Determine the [X, Y] coordinate at the center of the cell enclosing the given text.  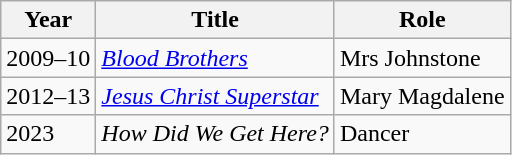
2009–10 [48, 58]
2023 [48, 134]
Mrs Johnstone [422, 58]
Role [422, 20]
Blood Brothers [216, 58]
2012–13 [48, 96]
Dancer [422, 134]
How Did We Get Here? [216, 134]
Mary Magdalene [422, 96]
Year [48, 20]
Jesus Christ Superstar [216, 96]
Title [216, 20]
